Determine the (x, y) coordinate at the center of the cell enclosing the given text.  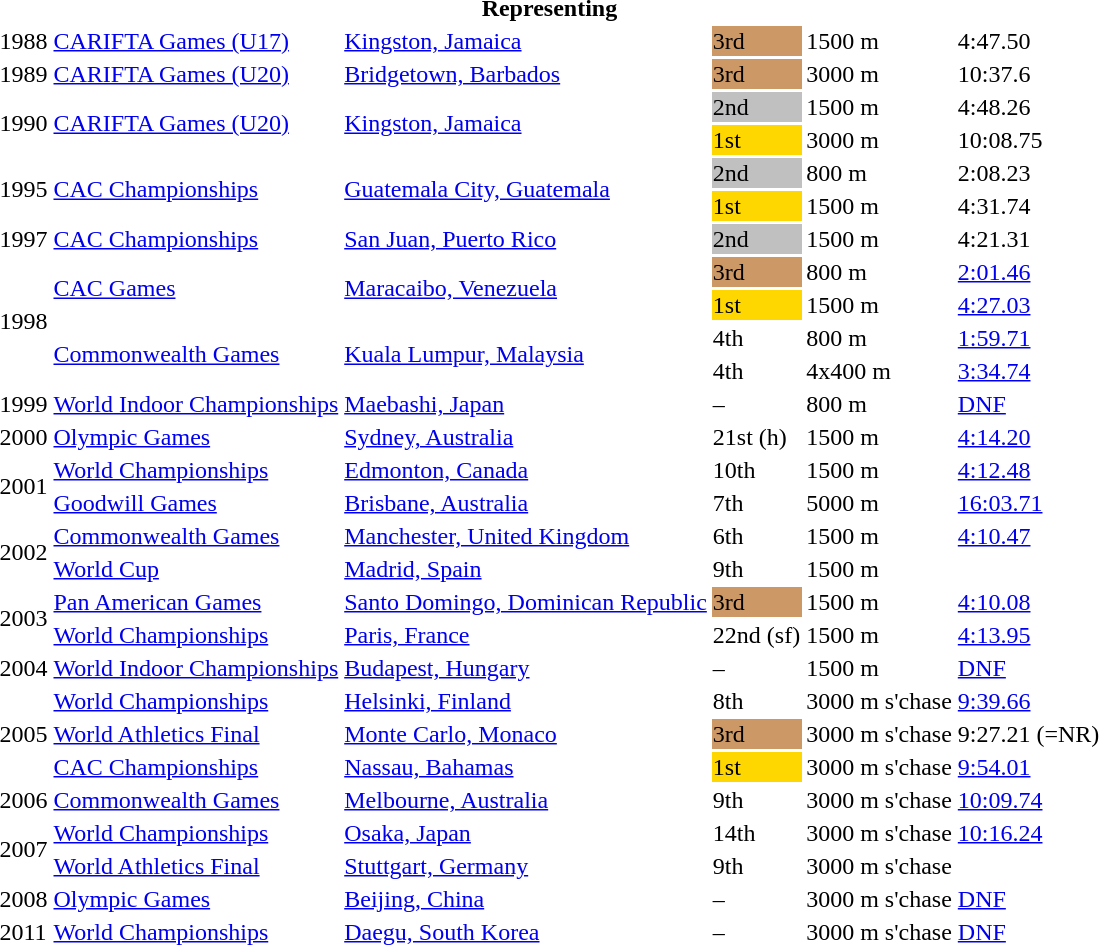
CAC Games (196, 288)
Maebashi, Japan (526, 404)
Paris, France (526, 635)
Sydney, Australia (526, 437)
22nd (sf) (756, 635)
7th (756, 503)
CARIFTA Games (U17) (196, 41)
Monte Carlo, Monaco (526, 734)
Madrid, Spain (526, 569)
Budapest, Hungary (526, 668)
Osaka, Japan (526, 833)
Edmonton, Canada (526, 470)
Kuala Lumpur, Malaysia (526, 354)
14th (756, 833)
Manchester, United Kingdom (526, 536)
Guatemala City, Guatemala (526, 190)
Stuttgart, Germany (526, 866)
10th (756, 470)
Brisbane, Australia (526, 503)
Nassau, Bahamas (526, 767)
Melbourne, Australia (526, 800)
Helsinki, Finland (526, 701)
4x400 m (880, 371)
6th (756, 536)
Goodwill Games (196, 503)
Bridgetown, Barbados (526, 74)
San Juan, Puerto Rico (526, 239)
Beijing, China (526, 899)
World Cup (196, 569)
8th (756, 701)
Maracaibo, Venezuela (526, 288)
Santo Domingo, Dominican Republic (526, 602)
21st (h) (756, 437)
Pan American Games (196, 602)
5000 m (880, 503)
